Scan for the cell matching the given text and deliver its (x, y) coordinate at center. 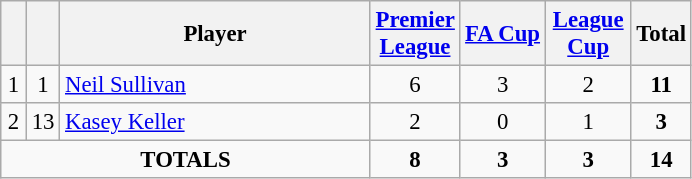
0 (503, 122)
13 (42, 122)
11 (661, 85)
8 (414, 160)
Player (216, 34)
FA Cup (503, 34)
League Cup (588, 34)
Premier League (414, 34)
6 (414, 85)
Neil Sullivan (216, 85)
Kasey Keller (216, 122)
Total (661, 34)
TOTALS (186, 160)
14 (661, 160)
